Scan for the cell matching the given text and deliver its (x, y) coordinate at center. 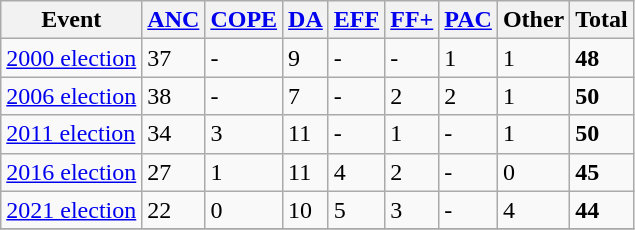
Other (533, 20)
2006 election (72, 96)
9 (306, 58)
48 (602, 58)
5 (356, 210)
Total (602, 20)
44 (602, 210)
DA (306, 20)
COPE (244, 20)
7 (306, 96)
FF+ (412, 20)
Event (72, 20)
PAC (468, 20)
10 (306, 210)
2021 election (72, 210)
22 (174, 210)
27 (174, 172)
37 (174, 58)
2000 election (72, 58)
2016 election (72, 172)
2011 election (72, 134)
EFF (356, 20)
ANC (174, 20)
34 (174, 134)
38 (174, 96)
45 (602, 172)
